Pinpoint the cell where the given text exists, returning its [X, Y] midpoint coordinate. 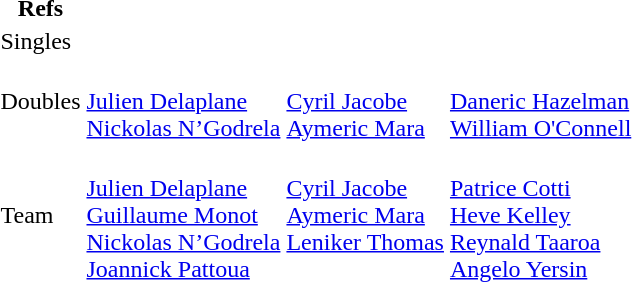
Cyril Jacobe Aymeric Mara [366, 101]
Julien Delaplane Nickolas N’Godrela [184, 101]
Daneric Hazelman William O'Connell [540, 101]
